From the cell containing the given text, extract its center point as (X, Y) coordinate. 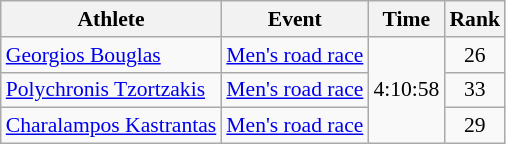
Time (406, 19)
Georgios Bouglas (112, 55)
Athlete (112, 19)
33 (474, 90)
4:10:58 (406, 90)
29 (474, 126)
Charalampos Kastrantas (112, 126)
26 (474, 55)
Rank (474, 19)
Polychronis Tzortzakis (112, 90)
Event (294, 19)
